Pinpoint the cell where the given text exists, returning its [X, Y] midpoint coordinate. 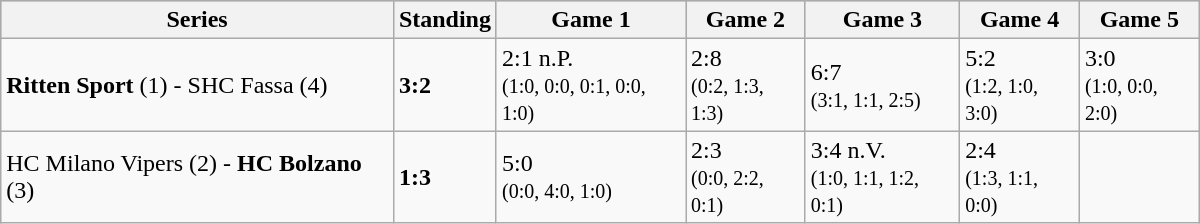
HC Milano Vipers (2) - HC Bolzano (3) [198, 177]
2:3(0:0, 2:2, 0:1) [746, 177]
3:2 [444, 85]
5:2(1:2, 1:0, 3:0) [1020, 85]
Series [198, 20]
Game 5 [1139, 20]
Ritten Sport (1) - SHC Fassa (4) [198, 85]
3:4 n.V.(1:0, 1:1, 1:2, 0:1) [882, 177]
2:1 n.P.(1:0, 0:0, 0:1, 0:0, 1:0) [590, 85]
Game 1 [590, 20]
Standing [444, 20]
1:3 [444, 177]
Game 3 [882, 20]
Game 4 [1020, 20]
6:7(3:1, 1:1, 2:5) [882, 85]
2:8(0:2, 1:3, 1:3) [746, 85]
2:4(1:3, 1:1, 0:0) [1020, 177]
Game 2 [746, 20]
5:0(0:0, 4:0, 1:0) [590, 177]
3:0(1:0, 0:0, 2:0) [1139, 85]
